Identify which cell holds the provided text, then report its [X, Y] central coordinate. 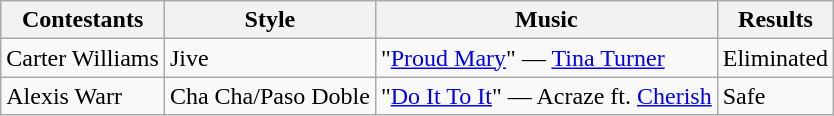
Eliminated [775, 58]
Jive [270, 58]
Carter Williams [83, 58]
"Proud Mary" — Tina Turner [546, 58]
"Do It To It" — Acraze ft. Cherish [546, 96]
Results [775, 20]
Cha Cha/Paso Doble [270, 96]
Alexis Warr [83, 96]
Music [546, 20]
Safe [775, 96]
Contestants [83, 20]
Style [270, 20]
